Locate the cell with the specified text and output its [x, y] center coordinate. 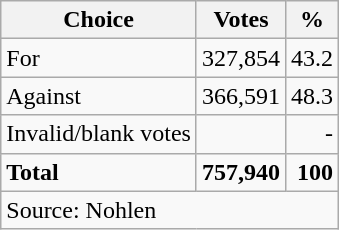
48.3 [312, 96]
- [312, 134]
% [312, 20]
366,591 [240, 96]
Total [99, 172]
Invalid/blank votes [99, 134]
Choice [99, 20]
Against [99, 96]
Votes [240, 20]
For [99, 58]
43.2 [312, 58]
Source: Nohlen [170, 210]
100 [312, 172]
327,854 [240, 58]
757,940 [240, 172]
